Locate the cell with the specified text and output its [x, y] center coordinate. 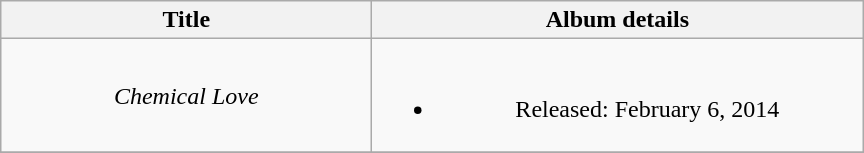
Album details [618, 20]
Title [186, 20]
Released: February 6, 2014 [618, 96]
Chemical Love [186, 96]
